Scan for the cell matching the given text and deliver its [X, Y] coordinate at center. 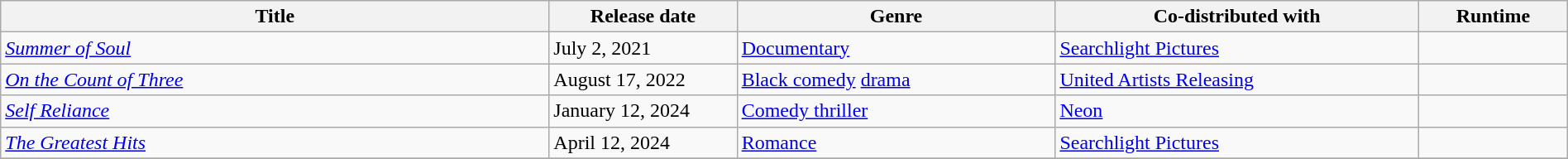
Runtime [1494, 17]
July 2, 2021 [643, 48]
Comedy thriller [896, 111]
April 12, 2024 [643, 142]
Romance [896, 142]
Documentary [896, 48]
Co-distributed with [1237, 17]
Release date [643, 17]
On the Count of Three [275, 79]
The Greatest Hits [275, 142]
Summer of Soul [275, 48]
Neon [1237, 111]
Self Reliance [275, 111]
Black comedy drama [896, 79]
Genre [896, 17]
United Artists Releasing [1237, 79]
August 17, 2022 [643, 79]
January 12, 2024 [643, 111]
Title [275, 17]
